For the text-containing cell, return its midpoint in [x, y] coordinate format. 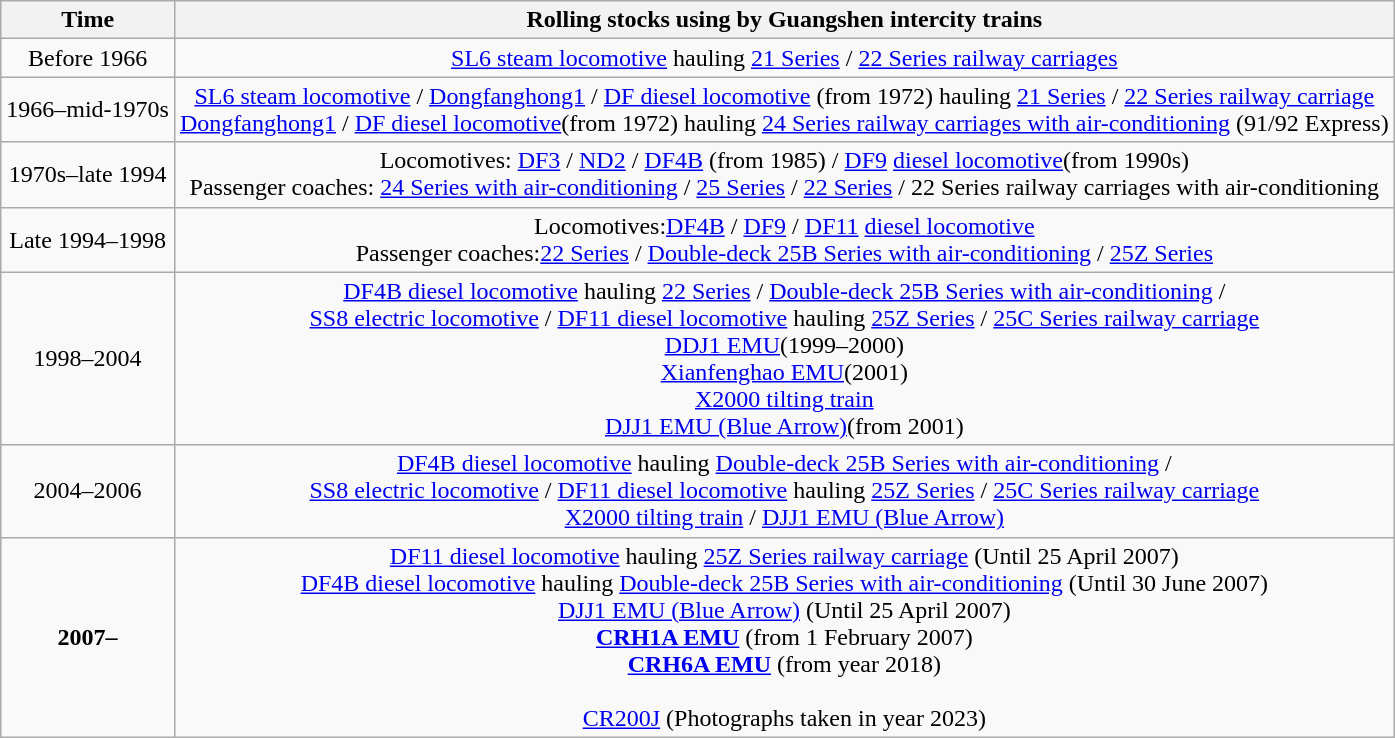
1966–mid-1970s [88, 110]
Late 1994–1998 [88, 240]
Time [88, 20]
1970s–late 1994 [88, 174]
Before 1966 [88, 58]
1998–2004 [88, 358]
SL6 steam locomotive hauling 21 Series / 22 Series railway carriages [784, 58]
Rolling stocks using by Guangshen intercity trains [784, 20]
Locomotives:DF4B / DF9 / DF11 diesel locomotivePassenger coaches:22 Series / Double-deck 25B Series with air-conditioning / 25Z Series [784, 240]
2007– [88, 637]
2004–2006 [88, 491]
